From the cell containing the given text, extract its center point as [x, y] coordinate. 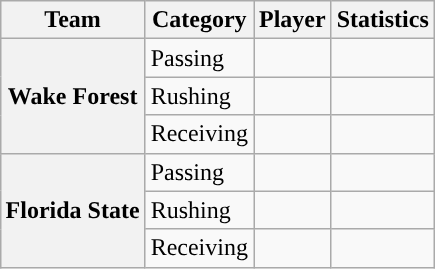
Statistics [382, 20]
Category [199, 20]
Player [293, 20]
Wake Forest [72, 96]
Florida State [72, 210]
Team [72, 20]
